For the text-containing cell, return its midpoint in [X, Y] coordinate format. 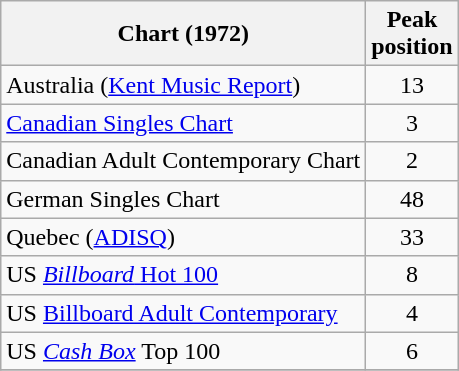
Canadian Adult Contemporary Chart [184, 161]
2 [412, 161]
Canadian Singles Chart [184, 123]
13 [412, 85]
33 [412, 237]
US Cash Box Top 100 [184, 351]
Peakposition [412, 34]
US Billboard Hot 100 [184, 275]
Australia (Kent Music Report) [184, 85]
48 [412, 199]
6 [412, 351]
3 [412, 123]
US Billboard Adult Contemporary [184, 313]
4 [412, 313]
Quebec (ADISQ) [184, 237]
8 [412, 275]
Chart (1972) [184, 34]
German Singles Chart [184, 199]
